Pinpoint the cell where the given text exists, returning its [x, y] midpoint coordinate. 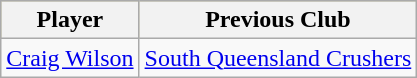
Player [70, 20]
Previous Club [278, 20]
Craig Wilson [70, 58]
South Queensland Crushers [278, 58]
